Scan for the cell matching the given text and deliver its (x, y) coordinate at center. 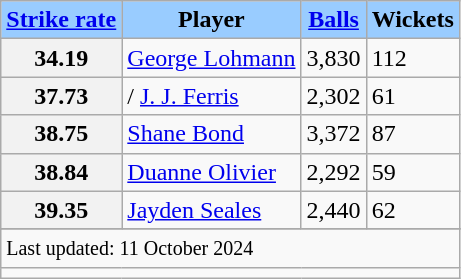
/ J. J. Ferris (212, 96)
62 (412, 210)
Wickets (412, 20)
Jayden Seales (212, 210)
Shane Bond (212, 134)
39.35 (62, 210)
Duanne Olivier (212, 172)
87 (412, 134)
61 (412, 96)
Balls (334, 20)
3,372 (334, 134)
38.84 (62, 172)
2,440 (334, 210)
38.75 (62, 134)
34.19 (62, 58)
59 (412, 172)
2,302 (334, 96)
112 (412, 58)
Last updated: 11 October 2024 (230, 248)
37.73 (62, 96)
Player (212, 20)
3,830 (334, 58)
Strike rate (62, 20)
George Lohmann (212, 58)
2,292 (334, 172)
